Scan for the cell matching the given text and deliver its [X, Y] coordinate at center. 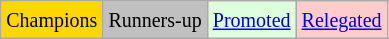
Promoted [252, 20]
Champions [52, 20]
Relegated [342, 20]
Runners-up [155, 20]
